Provide the (X, Y) coordinate of the cell's center where the given text is located.  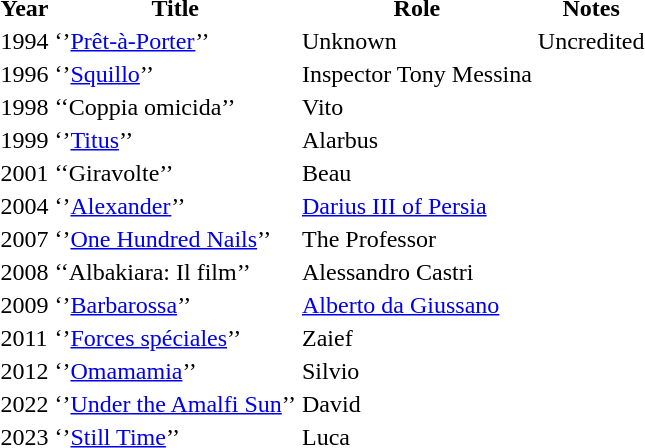
Darius III of Persia (416, 206)
Alberto da Giussano (416, 305)
‘’Prêt-à-Porter’’ (175, 41)
Inspector Tony Messina (416, 74)
‘’One Hundred Nails’’ (175, 239)
Vito (416, 107)
Beau (416, 173)
Alessandro Castri (416, 272)
‘‘Albakiara: Il film’’ (175, 272)
Unknown (416, 41)
The Professor (416, 239)
Zaief (416, 338)
David (416, 404)
‘’Alexander’’ (175, 206)
‘‘Coppia omicida’’ (175, 107)
Alarbus (416, 140)
‘’Omamamia’’ (175, 371)
Silvio (416, 371)
‘’Titus’’ (175, 140)
‘’Under the Amalfi Sun’’ (175, 404)
‘‘Giravolte’’ (175, 173)
‘’Barbarossa’’ (175, 305)
‘’Forces spéciales’’ (175, 338)
‘’Squillo’’ (175, 74)
